Find where the given text appears and provide that cell's center as [x, y] coordinate. 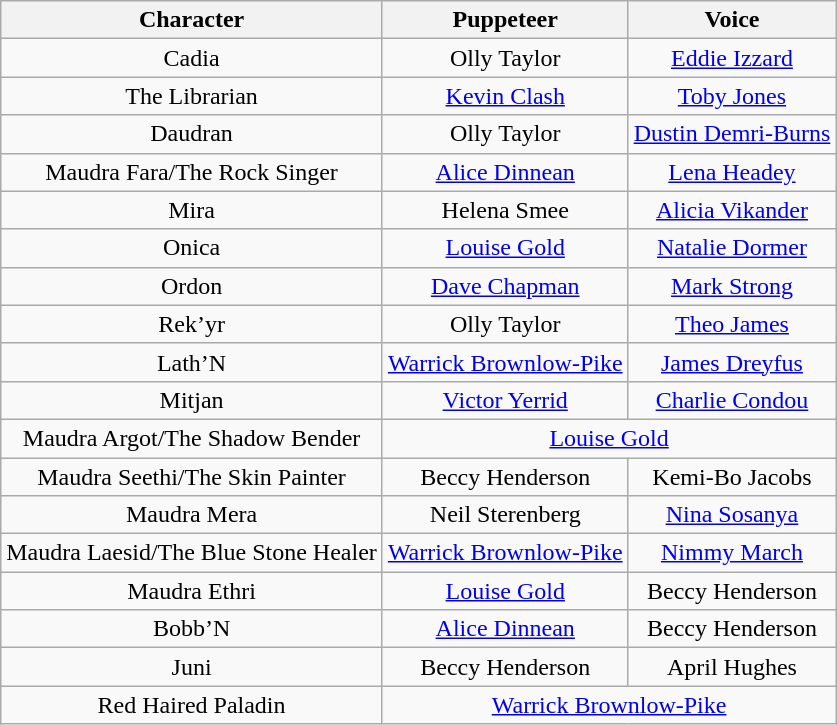
Eddie Izzard [732, 58]
Toby Jones [732, 96]
Maudra Seethi/The Skin Painter [192, 477]
James Dreyfus [732, 362]
April Hughes [732, 667]
Dave Chapman [505, 286]
Maudra Ethri [192, 591]
Mira [192, 210]
Onica [192, 248]
Puppeteer [505, 20]
Neil Sterenberg [505, 515]
Theo James [732, 324]
Maudra Argot/The Shadow Bender [192, 438]
Red Haired Paladin [192, 705]
Character [192, 20]
Mitjan [192, 400]
Bobb’N [192, 629]
Juni [192, 667]
Maudra Laesid/The Blue Stone Healer [192, 553]
Charlie Condou [732, 400]
Mark Strong [732, 286]
Voice [732, 20]
Victor Yerrid [505, 400]
Alicia Vikander [732, 210]
Lena Headey [732, 172]
Kevin Clash [505, 96]
Dustin Demri-Burns [732, 134]
Rek’yr [192, 324]
Lath’N [192, 362]
Nina Sosanya [732, 515]
The Librarian [192, 96]
Daudran [192, 134]
Cadia [192, 58]
Maudra Mera [192, 515]
Helena Smee [505, 210]
Kemi-Bo Jacobs [732, 477]
Nimmy March [732, 553]
Ordon [192, 286]
Maudra Fara/The Rock Singer [192, 172]
Natalie Dormer [732, 248]
